Find where the given text appears and provide that cell's center as (x, y) coordinate. 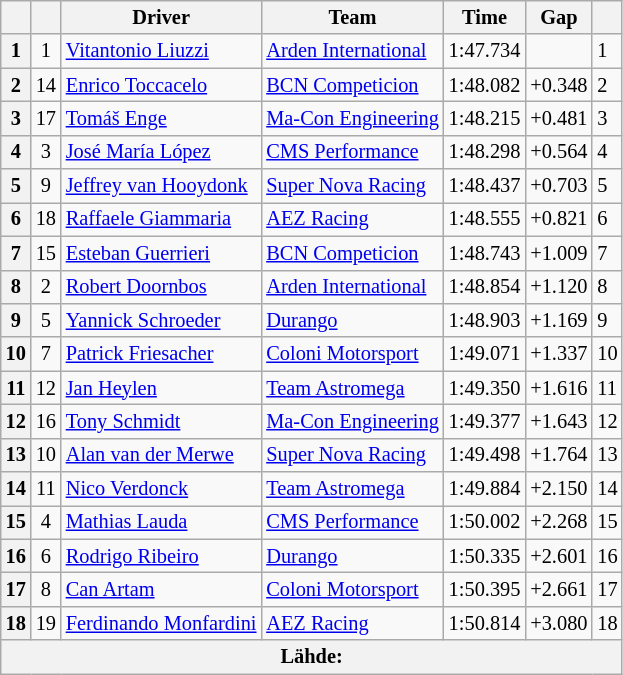
1:49.498 (485, 455)
1:48.215 (485, 118)
Lähde: (312, 657)
1:50.814 (485, 623)
1:49.350 (485, 388)
Can Artam (162, 589)
Team (352, 17)
Vitantonio Liuzzi (162, 51)
Gap (558, 17)
+1.120 (558, 287)
1:50.002 (485, 522)
1:48.555 (485, 219)
+0.348 (558, 85)
+1.169 (558, 320)
Time (485, 17)
+2.601 (558, 556)
Robert Doornbos (162, 287)
+1.337 (558, 354)
+3.080 (558, 623)
Raffaele Giammaria (162, 219)
+1.009 (558, 253)
1:48.903 (485, 320)
1:50.335 (485, 556)
Nico Verdonck (162, 489)
+2.150 (558, 489)
19 (46, 623)
Tony Schmidt (162, 421)
1:48.298 (485, 152)
Yannick Schroeder (162, 320)
1:48.854 (485, 287)
Rodrigo Ribeiro (162, 556)
Jeffrey van Hooydonk (162, 186)
1:49.377 (485, 421)
+2.661 (558, 589)
Ferdinando Monfardini (162, 623)
Patrick Friesacher (162, 354)
+1.764 (558, 455)
Driver (162, 17)
Esteban Guerrieri (162, 253)
1:49.071 (485, 354)
Tomáš Enge (162, 118)
Enrico Toccacelo (162, 85)
+0.703 (558, 186)
+1.643 (558, 421)
Mathias Lauda (162, 522)
+1.616 (558, 388)
Alan van der Merwe (162, 455)
1:47.734 (485, 51)
José María López (162, 152)
1:48.437 (485, 186)
+0.821 (558, 219)
+2.268 (558, 522)
1:50.395 (485, 589)
1:48.743 (485, 253)
1:48.082 (485, 85)
+0.481 (558, 118)
1:49.884 (485, 489)
Jan Heylen (162, 388)
+0.564 (558, 152)
